From the cell containing the given text, extract its center point as [x, y] coordinate. 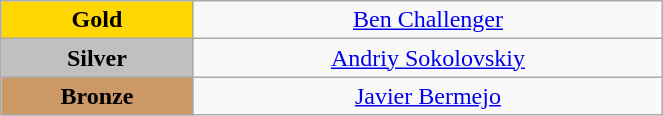
Ben Challenger [428, 20]
Andriy Sokolovskiy [428, 58]
Silver [97, 58]
Gold [97, 20]
Bronze [97, 96]
Javier Bermejo [428, 96]
